Identify which cell holds the provided text, then report its (x, y) central coordinate. 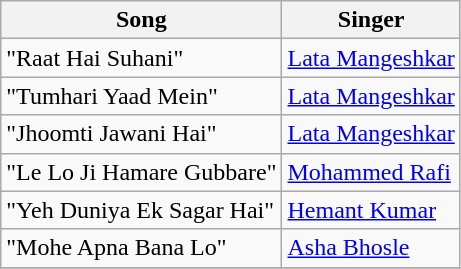
Hemant Kumar (371, 210)
"Le Lo Ji Hamare Gubbare" (142, 172)
Song (142, 20)
"Tumhari Yaad Mein" (142, 96)
"Mohe Apna Bana Lo" (142, 248)
Asha Bhosle (371, 248)
"Raat Hai Suhani" (142, 58)
"Jhoomti Jawani Hai" (142, 134)
Singer (371, 20)
"Yeh Duniya Ek Sagar Hai" (142, 210)
Mohammed Rafi (371, 172)
